Pinpoint the cell where the given text exists, returning its (X, Y) midpoint coordinate. 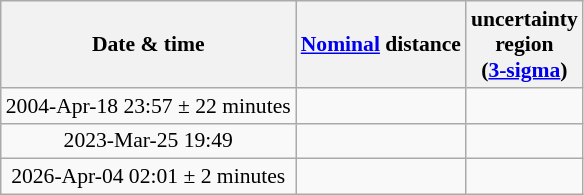
Date & time (148, 44)
Nominal distance (381, 44)
2023-Mar-25 19:49 (148, 141)
uncertaintyregion(3-sigma) (524, 44)
2026-Apr-04 02:01 ± 2 minutes (148, 177)
2004-Apr-18 23:57 ± 22 minutes (148, 106)
